Return the (x, y) coordinate for the center point of the cell that contains the specified text.  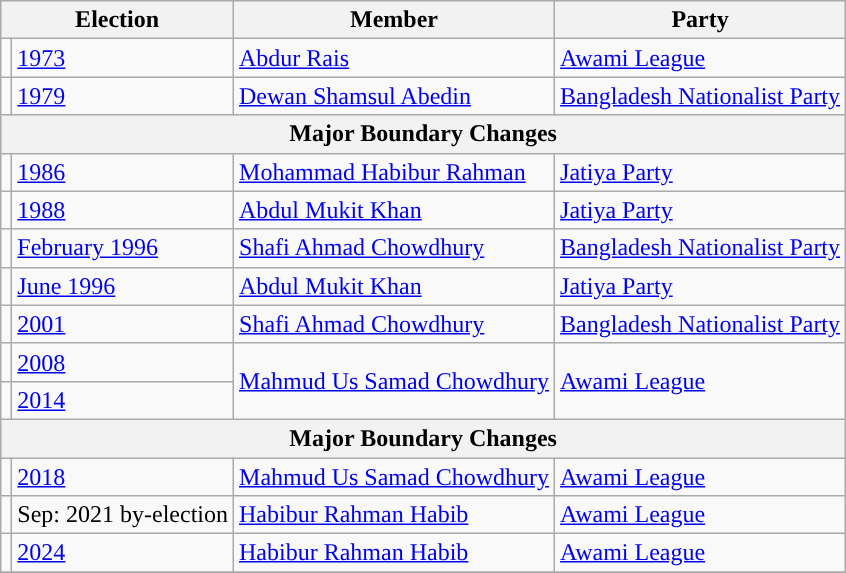
1988 (123, 210)
February 1996 (123, 248)
Abdur Rais (394, 58)
Mohammad Habibur Rahman (394, 172)
Sep: 2021 by-election (123, 515)
2024 (123, 553)
1979 (123, 96)
2008 (123, 362)
Party (700, 20)
Dewan Shamsul Abedin (394, 96)
2001 (123, 324)
2018 (123, 477)
2014 (123, 400)
1973 (123, 58)
1986 (123, 172)
Election (118, 20)
June 1996 (123, 286)
Member (394, 20)
